Determine the (x, y) coordinate at the center of the cell enclosing the given text.  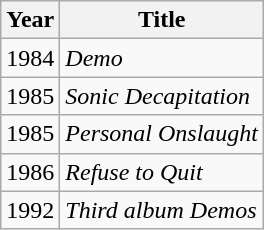
Demo (162, 58)
Sonic Decapitation (162, 96)
1986 (30, 172)
1992 (30, 210)
1984 (30, 58)
Year (30, 20)
Refuse to Quit (162, 172)
Personal Onslaught (162, 134)
Title (162, 20)
Third album Demos (162, 210)
